Extract the [x, y] coordinate from the center of the cell holding the provided text.  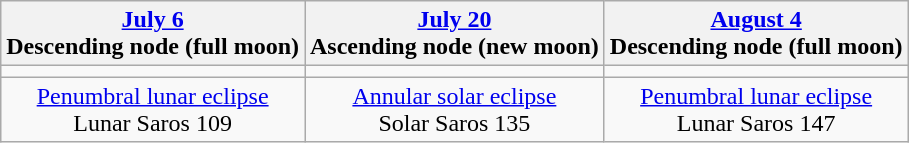
Annular solar eclipseSolar Saros 135 [454, 110]
Penumbral lunar eclipseLunar Saros 109 [153, 110]
August 4Descending node (full moon) [756, 34]
July 6Descending node (full moon) [153, 34]
Penumbral lunar eclipseLunar Saros 147 [756, 110]
July 20Ascending node (new moon) [454, 34]
